Locate the cell with the specified text and output its [X, Y] center coordinate. 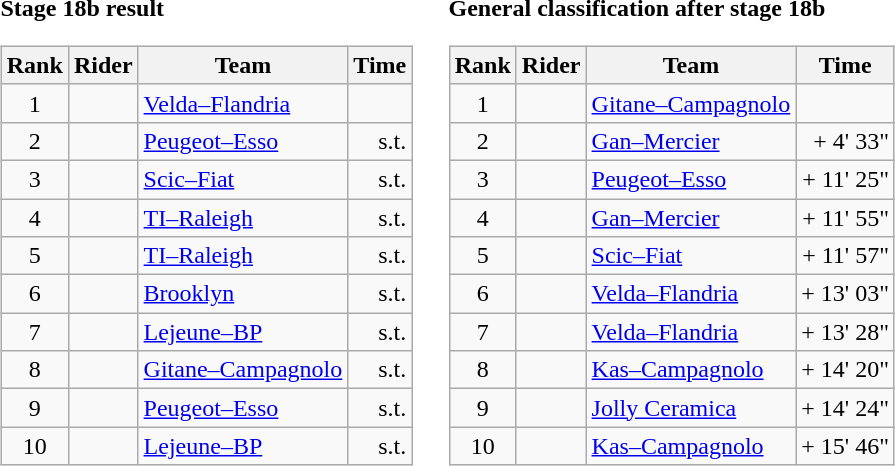
+ 11' 57" [846, 256]
+ 11' 55" [846, 217]
+ 15' 46" [846, 446]
Jolly Ceramica [691, 408]
+ 11' 25" [846, 179]
+ 13' 28" [846, 332]
+ 13' 03" [846, 294]
+ 4' 33" [846, 141]
Brooklyn [243, 294]
+ 14' 20" [846, 370]
+ 14' 24" [846, 408]
